Provide the [x, y] coordinate of the cell's center where the given text is located.  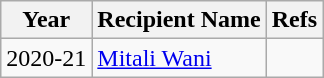
Refs [294, 20]
Mitali Wani [179, 58]
Year [46, 20]
2020-21 [46, 58]
Recipient Name [179, 20]
